Capture the cell that displays the provided text and extract its (X, Y) central coordinate. 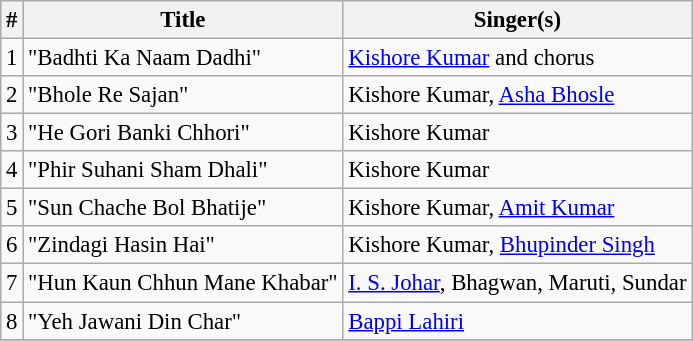
4 (12, 170)
Kishore Kumar and chorus (518, 58)
Bappi Lahiri (518, 321)
Kishore Kumar, Asha Bhosle (518, 95)
"Yeh Jawani Din Char" (183, 321)
7 (12, 283)
"Badhti Ka Naam Dadhi" (183, 58)
Title (183, 20)
2 (12, 95)
1 (12, 58)
"He Gori Banki Chhori" (183, 133)
8 (12, 321)
"Sun Chache Bol Bhatije" (183, 208)
"Zindagi Hasin Hai" (183, 245)
Kishore Kumar, Amit Kumar (518, 208)
I. S. Johar, Bhagwan, Maruti, Sundar (518, 283)
"Bhole Re Sajan" (183, 95)
"Phir Suhani Sham Dhali" (183, 170)
"Hun Kaun Chhun Mane Khabar" (183, 283)
3 (12, 133)
5 (12, 208)
Kishore Kumar, Bhupinder Singh (518, 245)
6 (12, 245)
# (12, 20)
Singer(s) (518, 20)
